Identify which cell holds the provided text, then report its (X, Y) central coordinate. 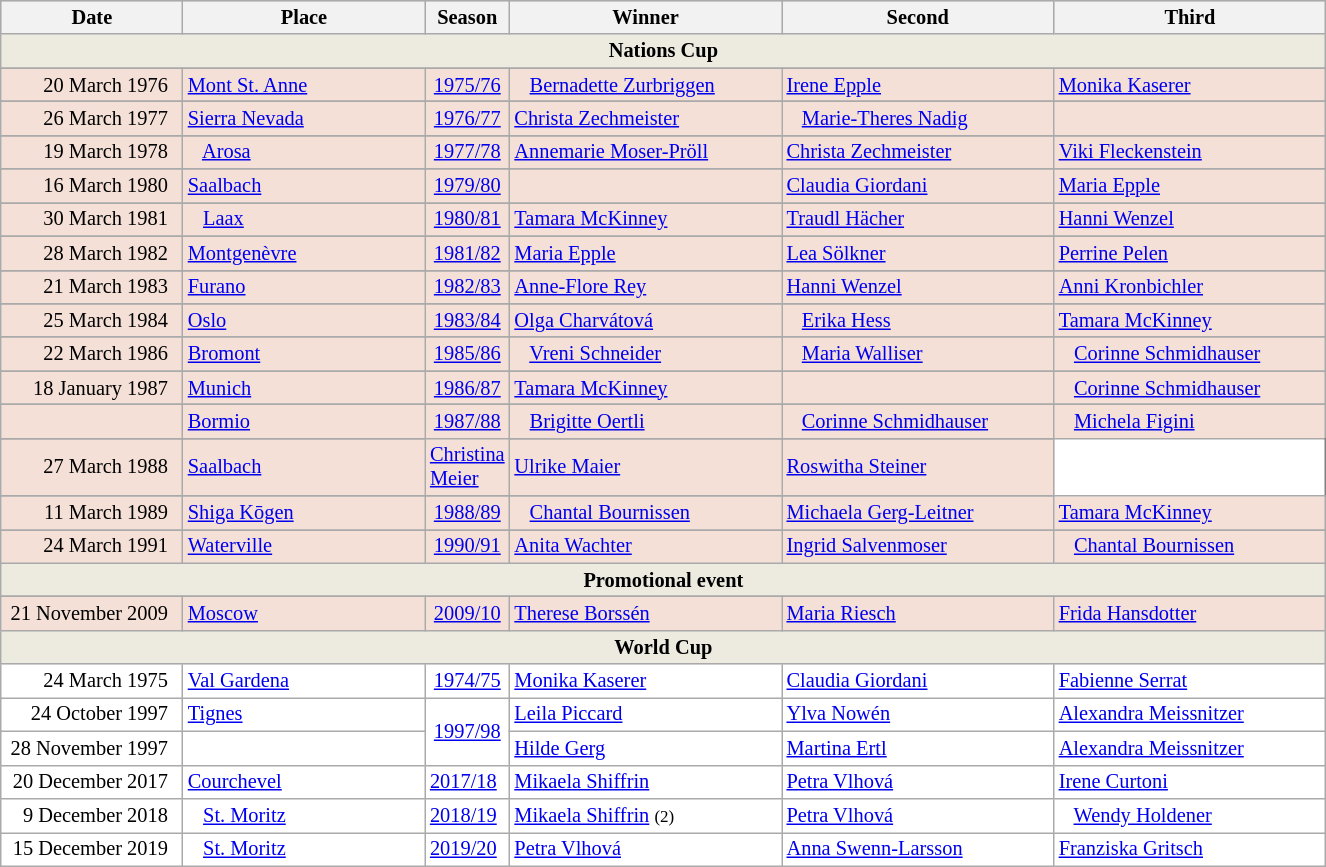
Lea Sölkner (918, 253)
Maria Riesch (918, 613)
1977/78 (467, 152)
Oslo (304, 320)
1983/84 (467, 320)
2009/10 (467, 613)
27 March 1988 (92, 467)
Sierra Nevada (304, 118)
World Cup (664, 647)
26 March 1977 (92, 118)
16 March 1980 (92, 186)
Frida Hansdotter (1190, 613)
2018/19 (467, 815)
Promotional event (664, 580)
Leila Piccard (645, 714)
Shiga Kōgen (304, 513)
1975/76 (467, 85)
Franziska Gritsch (1190, 849)
Ulrike Maier (645, 467)
Martina Ertl (918, 748)
Montgenèvre (304, 253)
22 March 1986 (92, 354)
1985/86 (467, 354)
Ylva Nowén (918, 714)
30 March 1981 (92, 219)
Annemarie Moser-Pröll (645, 152)
Season (467, 17)
Michela Figini (1190, 421)
Viki Fleckenstein (1190, 152)
Anni Kronbichler (1190, 287)
2019/20 (467, 849)
Michaela Gerg-Leitner (918, 513)
1979/80 (467, 186)
Irene Epple (918, 85)
Laax (304, 219)
20 December 2017 (92, 782)
1987/88 (467, 421)
1974/75 (467, 681)
Hilde Gerg (645, 748)
Irene Curtoni (1190, 782)
20 March 1976 (92, 85)
Brigitte Oertli (645, 421)
1997/98 (467, 730)
Therese Borssén (645, 613)
Ingrid Salvenmoser (918, 546)
Olga Charvátová (645, 320)
28 March 1982 (92, 253)
Bromont (304, 354)
Marie-Theres Nadig (918, 118)
1981/82 (467, 253)
Bernadette Zurbriggen (645, 85)
Mont St. Anne (304, 85)
Maria Walliser (918, 354)
19 March 1978 (92, 152)
2017/18 (467, 782)
1988/89 (467, 513)
1990/91 (467, 546)
Anne-Flore Rey (645, 287)
Roswitha Steiner (918, 467)
Second (918, 17)
21 November 2009 (92, 613)
Wendy Holdener (1190, 815)
Moscow (304, 613)
Third (1190, 17)
Perrine Pelen (1190, 253)
Erika Hess (918, 320)
Christina Meier (467, 467)
24 October 1997 (92, 714)
Date (92, 17)
24 March 1991 (92, 546)
Mikaela Shiffrin (645, 782)
Traudl Hächer (918, 219)
24 March 1975 (92, 681)
28 November 1997 (92, 748)
Val Gardena (304, 681)
1980/81 (467, 219)
Place (304, 17)
Furano (304, 287)
Vreni Schneider (645, 354)
Anna Swenn-Larsson (918, 849)
11 March 1989 (92, 513)
Munich (304, 388)
Bormio (304, 421)
1982/83 (467, 287)
Anita Wachter (645, 546)
Tignes (304, 714)
Nations Cup (664, 51)
Waterville (304, 546)
Winner (645, 17)
Courchevel (304, 782)
Fabienne Serrat (1190, 681)
1976/77 (467, 118)
25 March 1984 (92, 320)
9 December 2018 (92, 815)
18 January 1987 (92, 388)
Mikaela Shiffrin (2) (645, 815)
21 March 1983 (92, 287)
15 December 2019 (92, 849)
Arosa (304, 152)
1986/87 (467, 388)
